Scan for the cell matching the given text and deliver its [X, Y] coordinate at center. 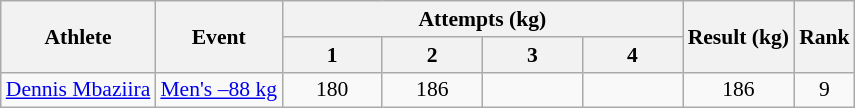
Rank [824, 36]
3 [532, 55]
Event [218, 36]
Men's –88 kg [218, 90]
2 [432, 55]
9 [824, 90]
Dennis Mbaziira [78, 90]
4 [632, 55]
Athlete [78, 36]
Result (kg) [738, 36]
180 [332, 90]
Attempts (kg) [482, 19]
1 [332, 55]
